Find where the given text appears and provide that cell's center as (x, y) coordinate. 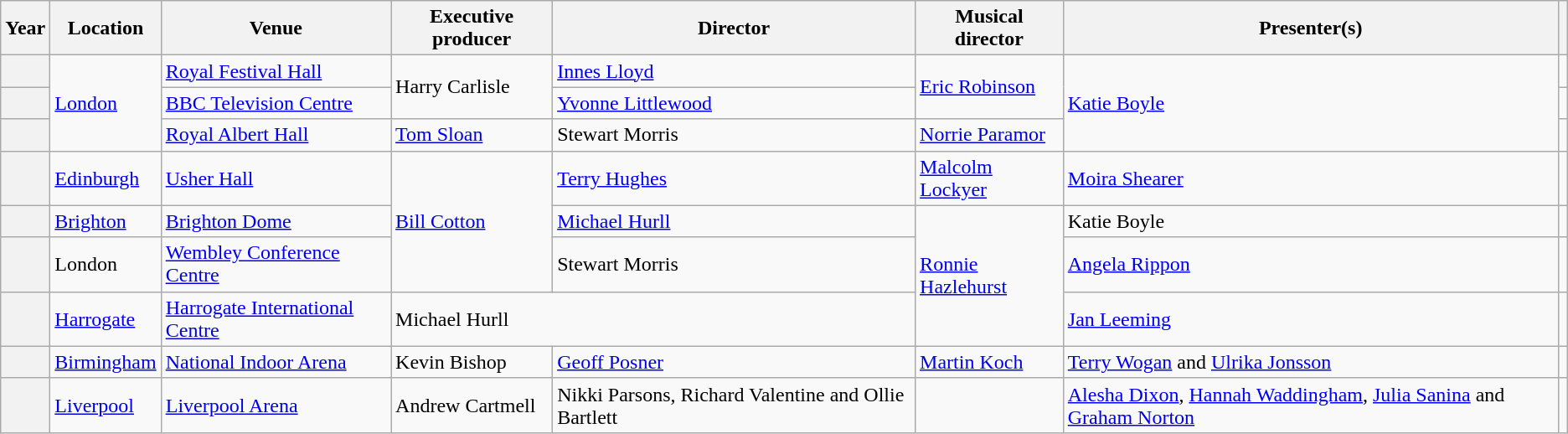
Eric Robinson (990, 87)
BBC Television Centre (276, 103)
Terry Hughes (734, 178)
Geoff Posner (734, 362)
Innes Lloyd (734, 71)
Jan Leeming (1310, 318)
Brighton (106, 221)
Brighton Dome (276, 221)
Director (734, 28)
Yvonne Littlewood (734, 103)
Harrogate International Centre (276, 318)
Royal Festival Hall (276, 71)
Moira Shearer (1310, 178)
Venue (276, 28)
Musical director (990, 28)
Presenter(s) (1310, 28)
Year (25, 28)
Edinburgh (106, 178)
Tom Sloan (472, 135)
Norrie Paramor (990, 135)
Harrogate (106, 318)
Kevin Bishop (472, 362)
Liverpool Arena (276, 406)
Executive producer (472, 28)
Bill Cotton (472, 221)
Nikki Parsons, Richard Valentine and Ollie Bartlett (734, 406)
Wembley Conference Centre (276, 265)
Location (106, 28)
Royal Albert Hall (276, 135)
National Indoor Arena (276, 362)
Birmingham (106, 362)
Liverpool (106, 406)
Terry Wogan and Ulrika Jonsson (1310, 362)
Harry Carlisle (472, 87)
Usher Hall (276, 178)
Andrew Cartmell (472, 406)
Malcolm Lockyer (990, 178)
Ronnie Hazlehurst (990, 276)
Martin Koch (990, 362)
Alesha Dixon, Hannah Waddingham, Julia Sanina and Graham Norton (1310, 406)
Angela Rippon (1310, 265)
